Scan for the cell matching the given text and deliver its [X, Y] coordinate at center. 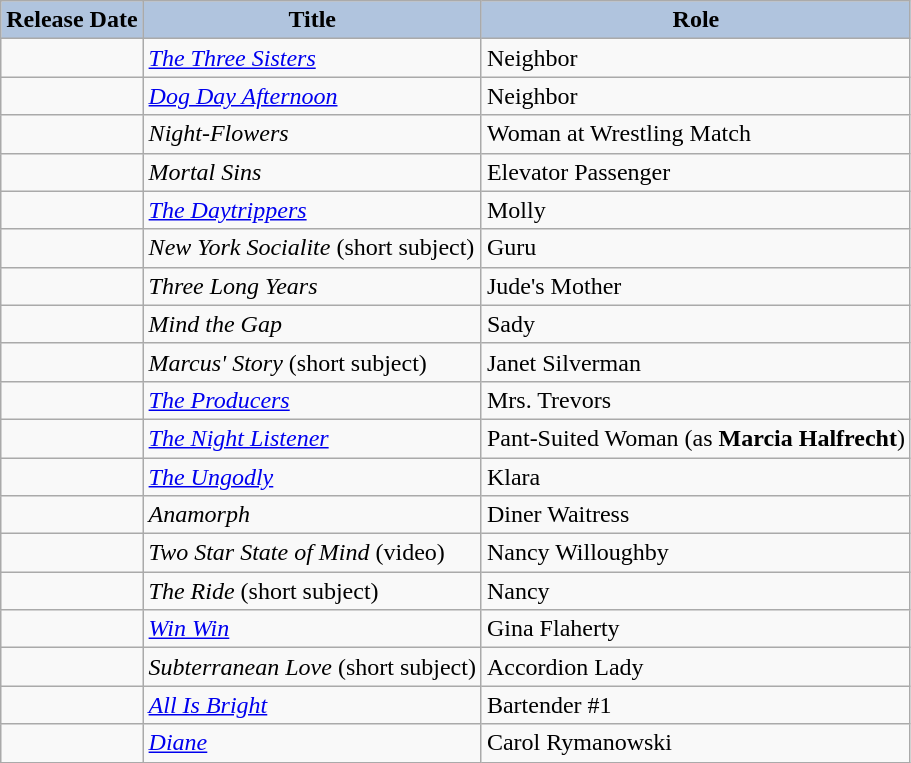
The Daytrippers [312, 210]
Pant-Suited Woman (as Marcia Halfrecht) [696, 438]
Diane [312, 743]
The Producers [312, 400]
Marcus' Story (short subject) [312, 362]
Klara [696, 477]
Two Star State of Mind (video) [312, 553]
Molly [696, 210]
Mrs. Trevors [696, 400]
Jude's Mother [696, 286]
The Night Listener [312, 438]
Sady [696, 324]
Anamorph [312, 515]
Woman at Wrestling Match [696, 134]
Win Win [312, 629]
Diner Waitress [696, 515]
Subterranean Love (short subject) [312, 667]
Elevator Passenger [696, 172]
Accordion Lady [696, 667]
Title [312, 20]
Guru [696, 248]
Bartender #1 [696, 705]
Carol Rymanowski [696, 743]
Role [696, 20]
The Ride (short subject) [312, 591]
Mind the Gap [312, 324]
Nancy Willoughby [696, 553]
The Three Sisters [312, 58]
All Is Bright [312, 705]
Night-Flowers [312, 134]
Release Date [72, 20]
Three Long Years [312, 286]
Janet Silverman [696, 362]
Nancy [696, 591]
New York Socialite (short subject) [312, 248]
The Ungodly [312, 477]
Mortal Sins [312, 172]
Dog Day Afternoon [312, 96]
Gina Flaherty [696, 629]
